Provide the [X, Y] coordinate of the cell's center where the given text is located.  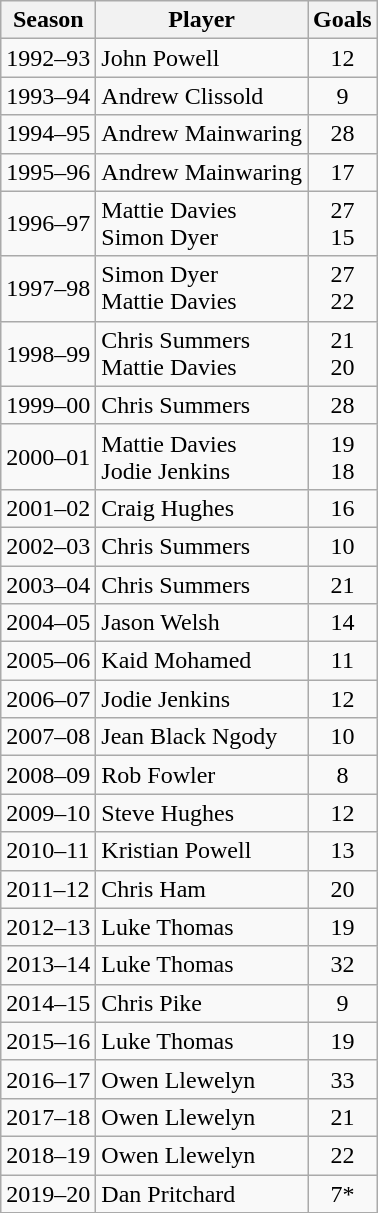
1995–96 [48, 172]
2014–15 [48, 1003]
Season [48, 20]
Mattie Davies Simon Dyer [202, 224]
Steve Hughes [202, 813]
Kaid Mohamed [202, 661]
1999–00 [48, 405]
2019–20 [48, 1193]
2006–07 [48, 699]
17 [343, 172]
2722 [343, 288]
2005–06 [48, 661]
Player [202, 20]
2011–12 [48, 889]
Goals [343, 20]
2010–11 [48, 851]
2000–01 [48, 456]
1998–99 [48, 354]
Andrew Clissold [202, 96]
2018–19 [48, 1155]
1994–95 [48, 134]
2004–05 [48, 623]
32 [343, 965]
2015–16 [48, 1041]
Rob Fowler [202, 775]
1992–93 [48, 58]
Simon Dyer Mattie Davies [202, 288]
22 [343, 1155]
2001–02 [48, 508]
Chris Pike [202, 1003]
1918 [343, 456]
8 [343, 775]
11 [343, 661]
2003–04 [48, 585]
Jodie Jenkins [202, 699]
2016–17 [48, 1079]
2017–18 [48, 1117]
John Powell [202, 58]
Craig Hughes [202, 508]
20 [343, 889]
2715 [343, 224]
2007–08 [48, 737]
2009–10 [48, 813]
Jean Black Ngody [202, 737]
Dan Pritchard [202, 1193]
13 [343, 851]
1993–94 [48, 96]
2002–03 [48, 546]
2013–14 [48, 965]
14 [343, 623]
Kristian Powell [202, 851]
7* [343, 1193]
Mattie Davies Jodie Jenkins [202, 456]
2008–09 [48, 775]
Jason Welsh [202, 623]
2120 [343, 354]
1996–97 [48, 224]
2012–13 [48, 927]
Chris Summers Mattie Davies [202, 354]
33 [343, 1079]
1997–98 [48, 288]
16 [343, 508]
Chris Ham [202, 889]
